Pinpoint the cell where the given text exists, returning its [x, y] midpoint coordinate. 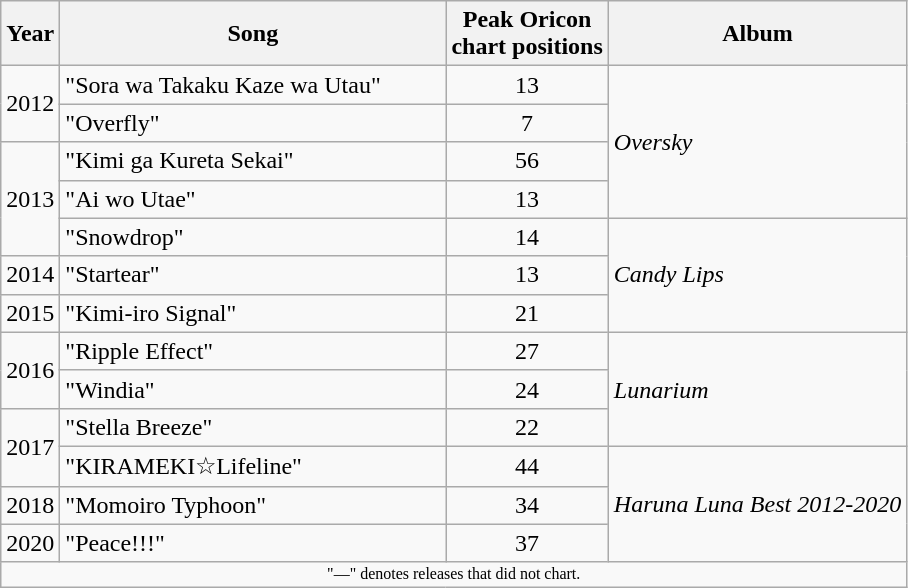
2015 [30, 313]
Peak Oricon chart positions [527, 34]
"Startear" [253, 275]
"KIRAMEKI☆Lifeline" [253, 466]
2012 [30, 104]
"Stella Breeze" [253, 427]
"Peace!!!" [253, 543]
22 [527, 427]
"Ripple Effect" [253, 351]
7 [527, 123]
Oversky [757, 142]
Lunarium [757, 389]
"Sora wa Takaku Kaze wa Utau" [253, 85]
"—" denotes releases that did not chart. [454, 574]
2016 [30, 370]
2013 [30, 199]
27 [527, 351]
24 [527, 389]
37 [527, 543]
2018 [30, 505]
21 [527, 313]
"Ai wo Utae" [253, 199]
44 [527, 466]
14 [527, 237]
Album [757, 34]
56 [527, 161]
"Snowdrop" [253, 237]
"Overfly" [253, 123]
"Kimi-iro Signal" [253, 313]
34 [527, 505]
2020 [30, 543]
Year [30, 34]
Candy Lips [757, 275]
Song [253, 34]
"Windia" [253, 389]
"Momoiro Typhoon" [253, 505]
Haruna Luna Best 2012-2020 [757, 504]
2014 [30, 275]
2017 [30, 447]
"Kimi ga Kureta Sekai" [253, 161]
